Locate the cell with the specified text and output its (X, Y) center coordinate. 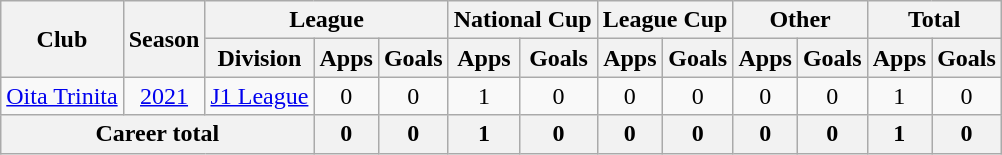
League (326, 20)
Club (62, 39)
J1 League (260, 96)
Other (800, 20)
Career total (158, 134)
Oita Trinita (62, 96)
National Cup (522, 20)
Total (934, 20)
League Cup (665, 20)
Season (164, 39)
Division (260, 58)
2021 (164, 96)
